Output the [X, Y] coordinate of the center of the cell containing the given text.  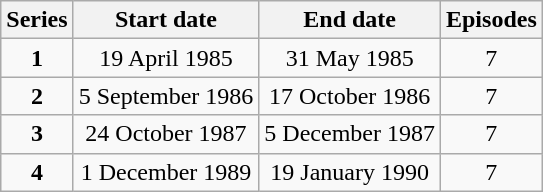
Episodes [491, 20]
24 October 1987 [166, 134]
Series [37, 20]
5 September 1986 [166, 96]
End date [350, 20]
3 [37, 134]
19 January 1990 [350, 172]
31 May 1985 [350, 58]
4 [37, 172]
2 [37, 96]
17 October 1986 [350, 96]
1 December 1989 [166, 172]
1 [37, 58]
5 December 1987 [350, 134]
19 April 1985 [166, 58]
Start date [166, 20]
